Locate the cell with the specified text and output its [x, y] center coordinate. 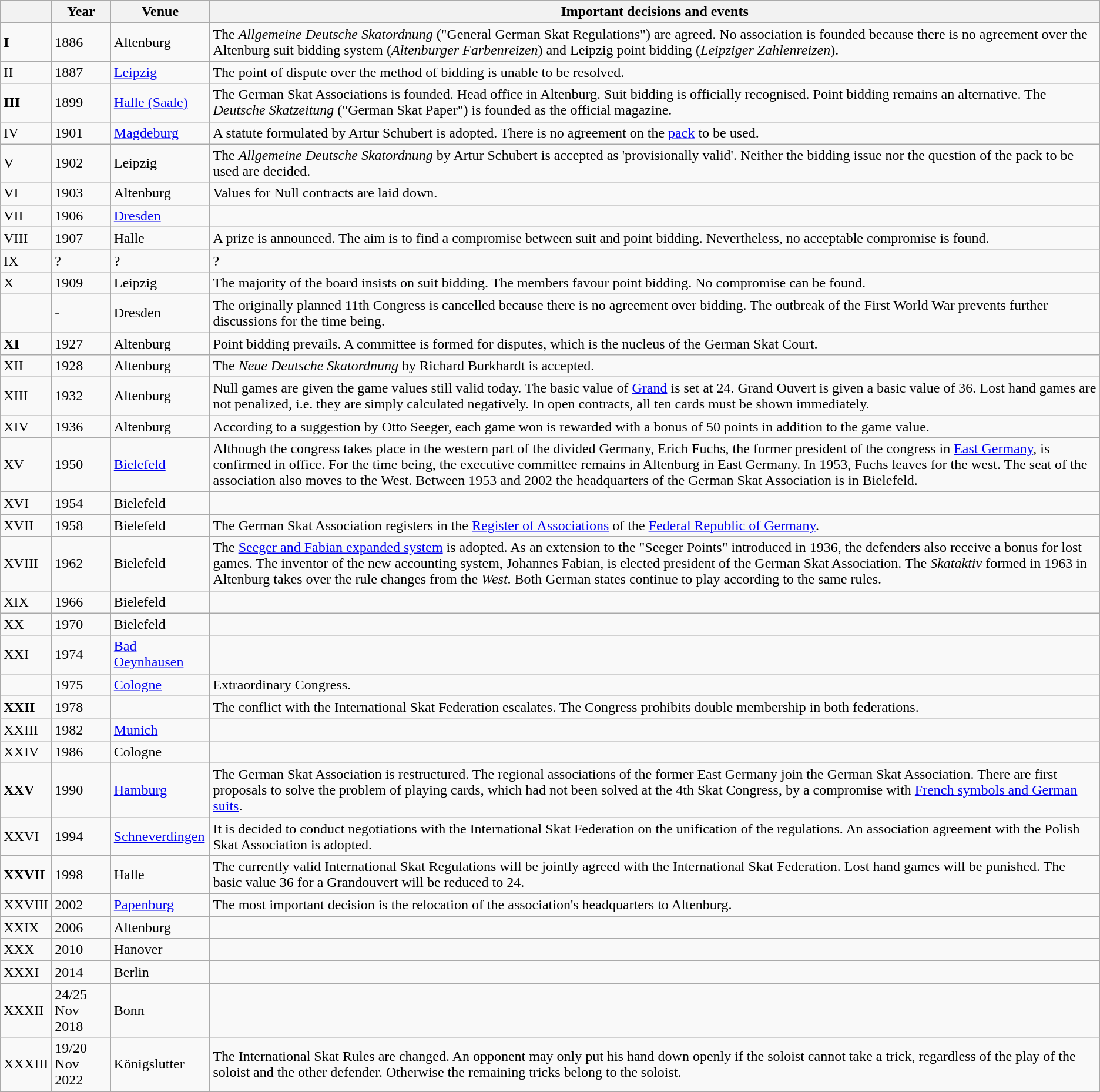
2014 [81, 972]
XXIV [26, 752]
1994 [81, 836]
1907 [81, 238]
Munich [160, 729]
XXX [26, 950]
1986 [81, 752]
XXVI [26, 836]
XXXI [26, 972]
XV [26, 465]
1982 [81, 729]
Values for Null contracts are laid down. [655, 193]
24/25 Nov 2018 [81, 1010]
1902 [81, 163]
XVIII [26, 564]
VIII [26, 238]
1978 [81, 707]
XIV [26, 427]
1903 [81, 193]
Berlin [160, 972]
XIII [26, 396]
The point of dispute over the method of bidding is unable to be resolved. [655, 72]
1886 [81, 42]
19/20 Nov 2022 [81, 1064]
XI [26, 344]
XXVII [26, 875]
II [26, 72]
1928 [81, 366]
XVI [26, 503]
1899 [81, 102]
The German Skat Association registers in the Register of Associations of the Federal Republic of Germany. [655, 525]
1932 [81, 396]
2006 [81, 927]
Hanover [160, 950]
Halle (Saale) [160, 102]
A prize is announced. The aim is to find a compromise between suit and point bidding. Nevertheless, no acceptable compromise is found. [655, 238]
VII [26, 216]
XXII [26, 707]
According to a suggestion by Otto Seeger, each game won is rewarded with a bonus of 50 points in addition to the game value. [655, 427]
1927 [81, 344]
- [81, 313]
1950 [81, 465]
1887 [81, 72]
The majority of the board insists on suit bidding. The members favour point bidding. No compromise can be found. [655, 283]
IV [26, 133]
XII [26, 366]
XXXII [26, 1010]
Venue [160, 12]
Königslutter [160, 1064]
XIX [26, 602]
Year [81, 12]
XX [26, 624]
V [26, 163]
1936 [81, 427]
Papenburg [160, 905]
1990 [81, 790]
Bad Oeynhausen [160, 655]
Extraordinary Congress. [655, 685]
Schneverdingen [160, 836]
XXIX [26, 927]
1970 [81, 624]
Point bidding prevails. A committee is formed for disputes, which is the nucleus of the German Skat Court. [655, 344]
Bonn [160, 1010]
IX [26, 260]
VI [26, 193]
1954 [81, 503]
The conflict with the International Skat Federation escalates. The Congress prohibits double membership in both federations. [655, 707]
XXV [26, 790]
Magdeburg [160, 133]
1901 [81, 133]
III [26, 102]
1906 [81, 216]
XXXIII [26, 1064]
1966 [81, 602]
XXVIII [26, 905]
The most important decision is the relocation of the association's headquarters to Altenburg. [655, 905]
XXIII [26, 729]
The Neue Deutsche Skatordnung by Richard Burkhardt is accepted. [655, 366]
1909 [81, 283]
1974 [81, 655]
Important decisions and events [655, 12]
2010 [81, 950]
2002 [81, 905]
1962 [81, 564]
1958 [81, 525]
I [26, 42]
X [26, 283]
XXI [26, 655]
XVII [26, 525]
Hamburg [160, 790]
1998 [81, 875]
A statute formulated by Artur Schubert is adopted. There is no agreement on the pack to be used. [655, 133]
1975 [81, 685]
